Locate the cell with the specified text and output its (X, Y) center coordinate. 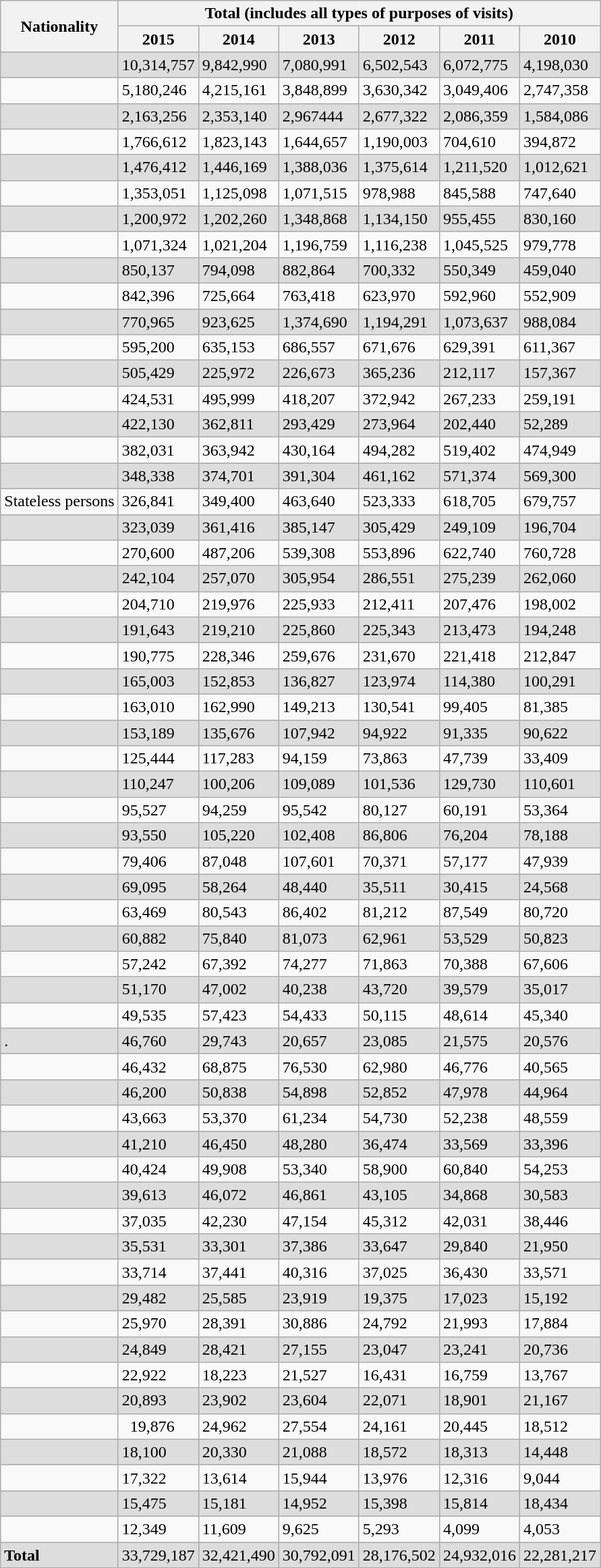
191,643 (158, 630)
923,625 (239, 322)
53,529 (479, 938)
225,343 (399, 630)
57,177 (479, 861)
94,159 (318, 759)
70,371 (399, 861)
37,386 (318, 1247)
21,993 (479, 1324)
163,010 (158, 707)
Nationality (59, 26)
1,134,150 (399, 219)
20,893 (158, 1401)
53,364 (560, 810)
270,600 (158, 553)
1,348,868 (318, 219)
1,194,291 (399, 322)
487,206 (239, 553)
23,919 (318, 1298)
2,353,140 (239, 116)
19,375 (399, 1298)
1,125,098 (239, 193)
374,701 (239, 476)
1,644,657 (318, 142)
1,584,086 (560, 116)
14,952 (318, 1503)
62,980 (399, 1066)
1,196,759 (318, 244)
125,444 (158, 759)
686,557 (318, 348)
213,473 (479, 630)
15,475 (158, 1503)
845,588 (479, 193)
50,115 (399, 1015)
725,664 (239, 296)
67,606 (560, 964)
704,610 (479, 142)
494,282 (399, 450)
770,965 (158, 322)
48,559 (560, 1118)
94,922 (399, 732)
2,967444 (318, 116)
52,289 (560, 425)
760,728 (560, 553)
15,944 (318, 1478)
110,247 (158, 784)
1,071,324 (158, 244)
1,766,612 (158, 142)
611,367 (560, 348)
33,647 (399, 1247)
18,512 (560, 1426)
105,220 (239, 836)
16,759 (479, 1375)
81,212 (399, 913)
459,040 (560, 270)
153,189 (158, 732)
18,572 (399, 1452)
305,429 (399, 527)
53,340 (318, 1170)
1,200,972 (158, 219)
505,429 (158, 373)
226,673 (318, 373)
830,160 (560, 219)
20,576 (560, 1041)
94,259 (239, 810)
33,569 (479, 1144)
60,882 (158, 938)
21,167 (560, 1401)
135,676 (239, 732)
36,474 (399, 1144)
95,527 (158, 810)
2,086,359 (479, 116)
30,886 (318, 1324)
54,253 (560, 1170)
1,021,204 (239, 244)
363,942 (239, 450)
21,950 (560, 1247)
. (59, 1041)
382,031 (158, 450)
61,234 (318, 1118)
90,622 (560, 732)
1,202,260 (239, 219)
157,367 (560, 373)
39,613 (158, 1195)
1,353,051 (158, 193)
49,908 (239, 1170)
33,396 (560, 1144)
2,677,322 (399, 116)
21,088 (318, 1452)
18,100 (158, 1452)
219,976 (239, 604)
9,625 (318, 1529)
424,531 (158, 399)
33,729,187 (158, 1555)
13,976 (399, 1478)
4,053 (560, 1529)
15,181 (239, 1503)
23,085 (399, 1041)
12,349 (158, 1529)
763,418 (318, 296)
78,188 (560, 836)
552,909 (560, 296)
93,550 (158, 836)
22,922 (158, 1375)
571,374 (479, 476)
978,988 (399, 193)
1,116,238 (399, 244)
430,164 (318, 450)
22,071 (399, 1401)
190,775 (158, 655)
523,333 (399, 502)
123,974 (399, 681)
12,316 (479, 1478)
54,433 (318, 1015)
850,137 (158, 270)
25,970 (158, 1324)
7,080,991 (318, 65)
1,388,036 (318, 167)
40,424 (158, 1170)
275,239 (479, 578)
23,902 (239, 1401)
86,806 (399, 836)
24,932,016 (479, 1555)
34,868 (479, 1195)
1,211,520 (479, 167)
46,776 (479, 1066)
60,840 (479, 1170)
474,949 (560, 450)
87,048 (239, 861)
323,039 (158, 527)
18,434 (560, 1503)
212,411 (399, 604)
152,853 (239, 681)
955,455 (479, 219)
988,084 (560, 322)
49,535 (158, 1015)
30,792,091 (318, 1555)
37,441 (239, 1272)
81,073 (318, 938)
24,962 (239, 1426)
21,575 (479, 1041)
Total (59, 1555)
24,792 (399, 1324)
365,236 (399, 373)
15,814 (479, 1503)
5,293 (399, 1529)
394,872 (560, 142)
1,073,637 (479, 322)
418,207 (318, 399)
592,960 (479, 296)
35,511 (399, 887)
18,901 (479, 1401)
2015 (158, 39)
45,312 (399, 1221)
58,900 (399, 1170)
102,408 (318, 836)
95,542 (318, 810)
204,710 (158, 604)
47,154 (318, 1221)
73,863 (399, 759)
76,530 (318, 1066)
259,676 (318, 655)
48,614 (479, 1015)
47,978 (479, 1092)
52,852 (399, 1092)
194,248 (560, 630)
107,601 (318, 861)
33,409 (560, 759)
62,961 (399, 938)
221,418 (479, 655)
57,242 (158, 964)
2011 (479, 39)
700,332 (399, 270)
35,531 (158, 1247)
39,579 (479, 990)
45,340 (560, 1015)
1,012,621 (560, 167)
27,554 (318, 1426)
519,402 (479, 450)
28,391 (239, 1324)
362,811 (239, 425)
225,972 (239, 373)
42,230 (239, 1221)
24,849 (158, 1349)
5,180,246 (158, 90)
14,448 (560, 1452)
22,281,217 (560, 1555)
29,840 (479, 1247)
46,072 (239, 1195)
305,954 (318, 578)
Stateless persons (59, 502)
130,541 (399, 707)
24,568 (560, 887)
225,860 (318, 630)
71,863 (399, 964)
207,476 (479, 604)
2,163,256 (158, 116)
202,440 (479, 425)
46,450 (239, 1144)
4,198,030 (560, 65)
1,823,143 (239, 142)
40,565 (560, 1066)
54,730 (399, 1118)
74,277 (318, 964)
47,939 (560, 861)
794,098 (239, 270)
3,049,406 (479, 90)
52,238 (479, 1118)
10,314,757 (158, 65)
2010 (560, 39)
43,663 (158, 1118)
212,847 (560, 655)
385,147 (318, 527)
635,153 (239, 348)
1,374,690 (318, 322)
33,571 (560, 1272)
286,551 (399, 578)
463,640 (318, 502)
100,206 (239, 784)
198,002 (560, 604)
30,583 (560, 1195)
595,200 (158, 348)
57,423 (239, 1015)
162,990 (239, 707)
20,445 (479, 1426)
69,095 (158, 887)
27,155 (318, 1349)
68,875 (239, 1066)
136,827 (318, 681)
979,778 (560, 244)
842,396 (158, 296)
618,705 (479, 502)
6,072,775 (479, 65)
242,104 (158, 578)
13,767 (560, 1375)
46,432 (158, 1066)
495,999 (239, 399)
231,670 (399, 655)
67,392 (239, 964)
679,757 (560, 502)
23,241 (479, 1349)
86,402 (318, 913)
6,502,543 (399, 65)
3,848,899 (318, 90)
9,044 (560, 1478)
33,714 (158, 1272)
81,385 (560, 707)
24,161 (399, 1426)
1,446,169 (239, 167)
60,191 (479, 810)
101,536 (399, 784)
46,861 (318, 1195)
33,301 (239, 1247)
20,736 (560, 1349)
11,609 (239, 1529)
107,942 (318, 732)
267,233 (479, 399)
629,391 (479, 348)
249,109 (479, 527)
1,071,515 (318, 193)
2,747,358 (560, 90)
35,017 (560, 990)
372,942 (399, 399)
391,304 (318, 476)
422,130 (158, 425)
40,238 (318, 990)
1,190,003 (399, 142)
63,469 (158, 913)
16,431 (399, 1375)
25,585 (239, 1298)
17,884 (560, 1324)
53,370 (239, 1118)
2013 (318, 39)
21,527 (318, 1375)
109,089 (318, 784)
46,760 (158, 1041)
29,482 (158, 1298)
1,045,525 (479, 244)
48,440 (318, 887)
17,023 (479, 1298)
149,213 (318, 707)
225,933 (318, 604)
76,204 (479, 836)
28,176,502 (399, 1555)
3,630,342 (399, 90)
18,223 (239, 1375)
129,730 (479, 784)
623,970 (399, 296)
18,313 (479, 1452)
13,614 (239, 1478)
79,406 (158, 861)
20,330 (239, 1452)
461,162 (399, 476)
38,446 (560, 1221)
196,704 (560, 527)
42,031 (479, 1221)
28,421 (239, 1349)
91,335 (479, 732)
117,283 (239, 759)
40,316 (318, 1272)
17,322 (158, 1478)
257,070 (239, 578)
47,739 (479, 759)
4,099 (479, 1529)
48,280 (318, 1144)
32,421,490 (239, 1555)
41,210 (158, 1144)
99,405 (479, 707)
15,398 (399, 1503)
361,416 (239, 527)
54,898 (318, 1092)
50,838 (239, 1092)
114,380 (479, 681)
550,349 (479, 270)
110,601 (560, 784)
1,476,412 (158, 167)
37,025 (399, 1272)
219,210 (239, 630)
80,127 (399, 810)
671,676 (399, 348)
326,841 (158, 502)
293,429 (318, 425)
165,003 (158, 681)
20,657 (318, 1041)
75,840 (239, 938)
Total (includes all types of purposes of visits) (359, 13)
19,876 (158, 1426)
47,002 (239, 990)
228,346 (239, 655)
87,549 (479, 913)
553,896 (399, 553)
43,105 (399, 1195)
4,215,161 (239, 90)
30,415 (479, 887)
1,375,614 (399, 167)
51,170 (158, 990)
882,864 (318, 270)
70,388 (479, 964)
212,117 (479, 373)
46,200 (158, 1092)
58,264 (239, 887)
23,604 (318, 1401)
273,964 (399, 425)
259,191 (560, 399)
80,543 (239, 913)
539,308 (318, 553)
2012 (399, 39)
262,060 (560, 578)
36,430 (479, 1272)
348,338 (158, 476)
569,300 (560, 476)
9,842,990 (239, 65)
23,047 (399, 1349)
80,720 (560, 913)
622,740 (479, 553)
747,640 (560, 193)
37,035 (158, 1221)
44,964 (560, 1092)
100,291 (560, 681)
43,720 (399, 990)
29,743 (239, 1041)
349,400 (239, 502)
2014 (239, 39)
15,192 (560, 1298)
50,823 (560, 938)
